Pinpoint the cell where the given text exists, returning its [x, y] midpoint coordinate. 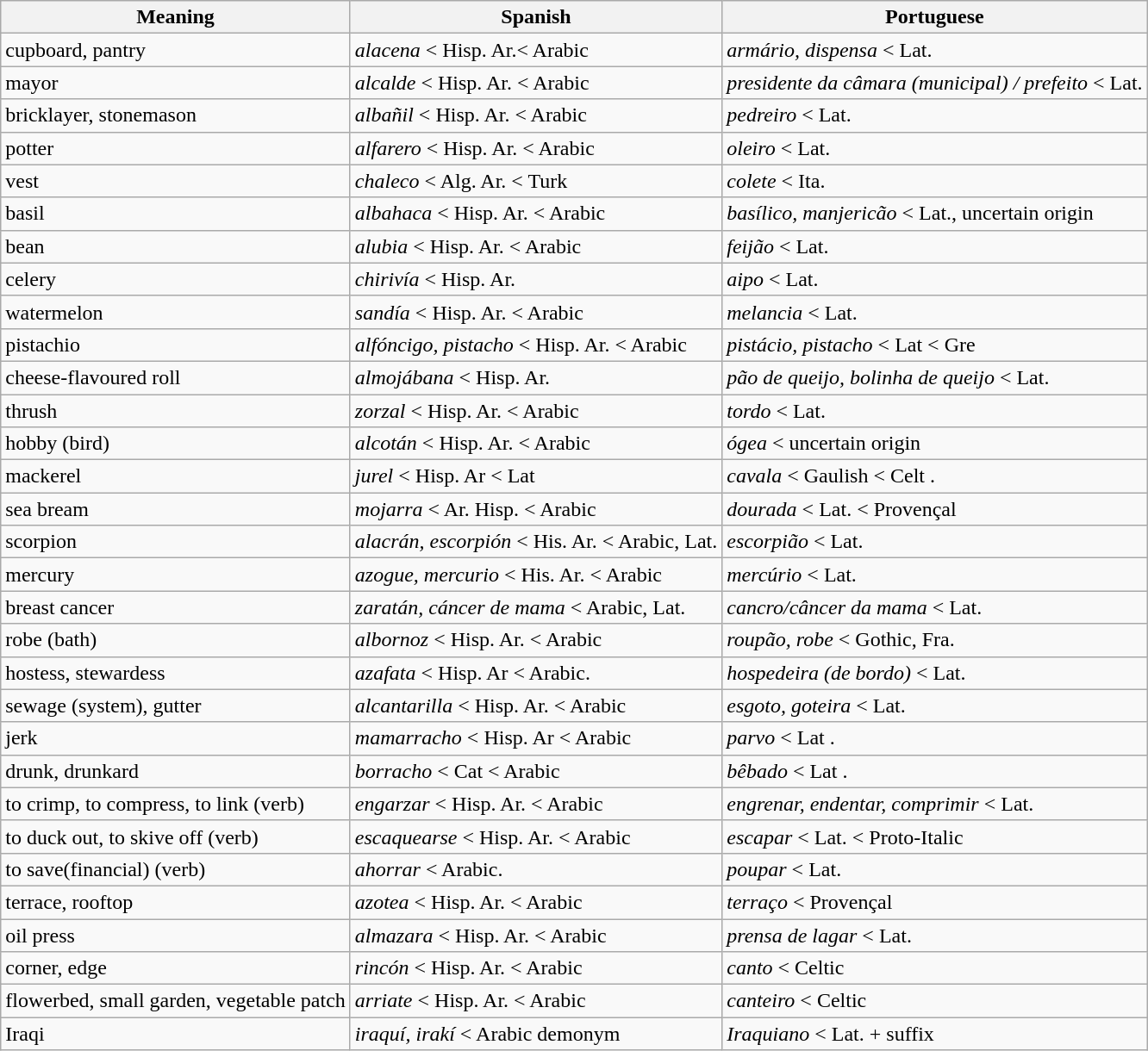
cupboard, pantry [176, 50]
canto < Celtic [934, 968]
Iraqi [176, 1034]
oleiro < Lat. [934, 148]
azogue, mercurio < His. Ar. < Arabic [536, 575]
colete < Ita. [934, 181]
potter [176, 148]
celery [176, 279]
to save(financial) (verb) [176, 869]
presidente da câmara (municipal) / prefeito < Lat. [934, 83]
engrenar, endentar, comprimir < Lat. [934, 804]
Iraquiano < Lat. + suffix [934, 1034]
chaleco < Alg. Ar. < Turk [536, 181]
aipo < Lat. [934, 279]
drunk, drunkard [176, 771]
prensa de lagar < Lat. [934, 935]
zaratán, cáncer de mama < Arabic, Lat. [536, 607]
arriate < Hisp. Ar. < Arabic [536, 1001]
escaquearse < Hisp. Ar. < Arabic [536, 836]
chirivía < Hisp. Ar. [536, 279]
mojarra < Ar. Hisp. < Arabic [536, 509]
mayor [176, 83]
mackerel [176, 476]
terraço < Provençal [934, 902]
breast cancer [176, 607]
alcantarilla < Hisp. Ar. < Arabic [536, 706]
basílico, manjericão < Lat., uncertain origin [934, 214]
flowerbed, small garden, vegetable patch [176, 1001]
canteiro < Celtic [934, 1001]
thrush [176, 411]
armário, dispensa < Lat. [934, 50]
borracho < Cat < Arabic [536, 771]
escapar < Lat. < Proto-Italic [934, 836]
jurel < Hisp. Ar < Lat [536, 476]
escorpião < Lat. [934, 542]
alacrán, escorpión < His. Ar. < Arabic, Lat. [536, 542]
pedreiro < Lat. [934, 115]
Portuguese [934, 17]
alacena < Hisp. Ar.< Arabic [536, 50]
iraquí, irakí < Arabic demonym [536, 1034]
albornoz < Hisp. Ar. < Arabic [536, 640]
feijão < Lat. [934, 246]
melancia < Lat. [934, 312]
sea bream [176, 509]
hostess, stewardess [176, 673]
mercúrio < Lat. [934, 575]
engarzar < Hisp. Ar. < Arabic [536, 804]
alfarero < Hisp. Ar. < Arabic [536, 148]
ógea < uncertain origin [934, 444]
sandía < Hisp. Ar. < Arabic [536, 312]
parvo < Lat . [934, 738]
pão de queijo, bolinha de queijo < Lat. [934, 377]
vest [176, 181]
cavala < Gaulish < Celt . [934, 476]
scorpion [176, 542]
pistácio, pistacho < Lat < Gre [934, 345]
albañil < Hisp. Ar. < Arabic [536, 115]
mercury [176, 575]
dourada < Lat. < Provençal [934, 509]
jerk [176, 738]
oil press [176, 935]
esgoto, goteira < Lat. [934, 706]
cheese-flavoured roll [176, 377]
terrace, rooftop [176, 902]
alcalde < Hisp. Ar. < Arabic [536, 83]
basil [176, 214]
bricklayer, stonemason [176, 115]
hobby (bird) [176, 444]
almazara < Hisp. Ar. < Arabic [536, 935]
watermelon [176, 312]
corner, edge [176, 968]
rincón < Hisp. Ar. < Arabic [536, 968]
zorzal < Hisp. Ar. < Arabic [536, 411]
alcotán < Hisp. Ar. < Arabic [536, 444]
Spanish [536, 17]
to duck out, to skive off (verb) [176, 836]
robe (bath) [176, 640]
tordo < Lat. [934, 411]
bean [176, 246]
Meaning [176, 17]
alfóncigo, pistacho < Hisp. Ar. < Arabic [536, 345]
almojábana < Hisp. Ar. [536, 377]
azafata < Hisp. Ar < Arabic. [536, 673]
pistachio [176, 345]
to crimp, to compress, to link (verb) [176, 804]
ahorrar < Arabic. [536, 869]
hospedeira (de bordo) < Lat. [934, 673]
sewage (system), gutter [176, 706]
poupar < Lat. [934, 869]
roupão, robe < Gothic, Fra. [934, 640]
alubia < Hisp. Ar. < Arabic [536, 246]
albahaca < Hisp. Ar. < Arabic [536, 214]
mamarracho < Hisp. Ar < Arabic [536, 738]
cancro/câncer da mama < Lat. [934, 607]
bêbado < Lat . [934, 771]
azotea < Hisp. Ar. < Arabic [536, 902]
